From the cell containing the given text, extract its center point as (x, y) coordinate. 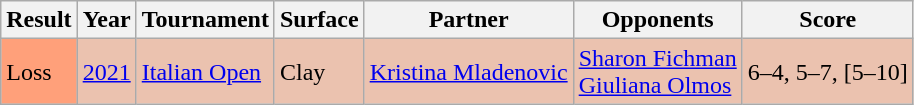
6–4, 5–7, [5–10] (828, 72)
Clay (319, 72)
Loss (39, 72)
Year (106, 20)
Surface (319, 20)
Italian Open (205, 72)
Opponents (658, 20)
Sharon Fichman Giuliana Olmos (658, 72)
Partner (468, 20)
Score (828, 20)
2021 (106, 72)
Result (39, 20)
Tournament (205, 20)
Kristina Mladenovic (468, 72)
